Return the (x, y) coordinate for the center point of the cell that contains the specified text.  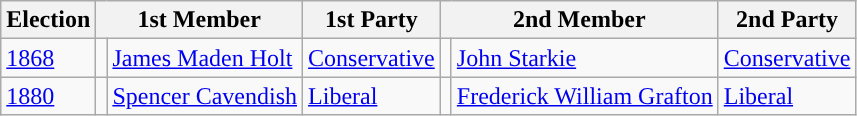
Frederick William Grafton (584, 96)
Election (48, 20)
2nd Party (787, 20)
2nd Member (579, 20)
Spencer Cavendish (205, 96)
1st Party (372, 20)
James Maden Holt (205, 58)
1880 (48, 96)
1868 (48, 58)
John Starkie (584, 58)
1st Member (200, 20)
